Identify which cell holds the provided text, then report its (X, Y) central coordinate. 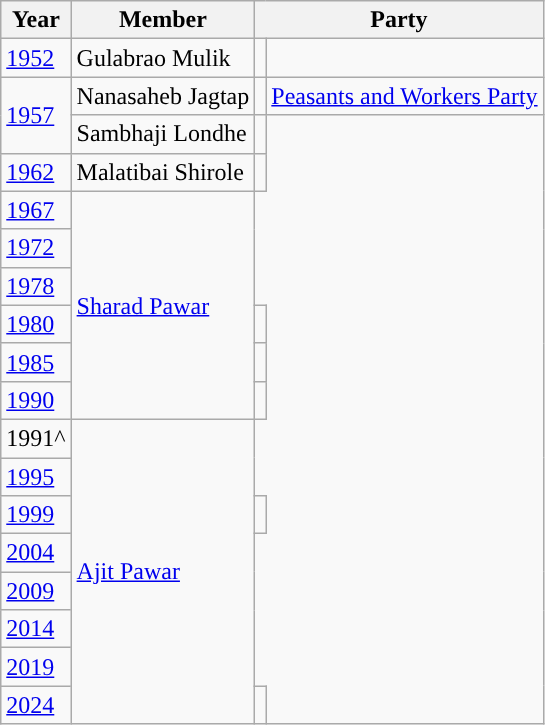
Ajit Pawar (163, 571)
Year (36, 20)
1985 (36, 362)
2004 (36, 553)
Sharad Pawar (163, 305)
1962 (36, 172)
1957 (36, 115)
2009 (36, 591)
2019 (36, 667)
2014 (36, 629)
1972 (36, 248)
1990 (36, 400)
1978 (36, 286)
Nanasaheb Jagtap (163, 96)
1952 (36, 58)
Member (163, 20)
1980 (36, 324)
Party (399, 20)
Sambhaji Londhe (163, 134)
1995 (36, 477)
1967 (36, 210)
Gulabrao Mulik (163, 58)
2024 (36, 705)
Malatibai Shirole (163, 172)
Peasants and Workers Party (404, 96)
1999 (36, 515)
1991^ (36, 438)
